Return the (X, Y) coordinate for the center point of the cell that contains the specified text.  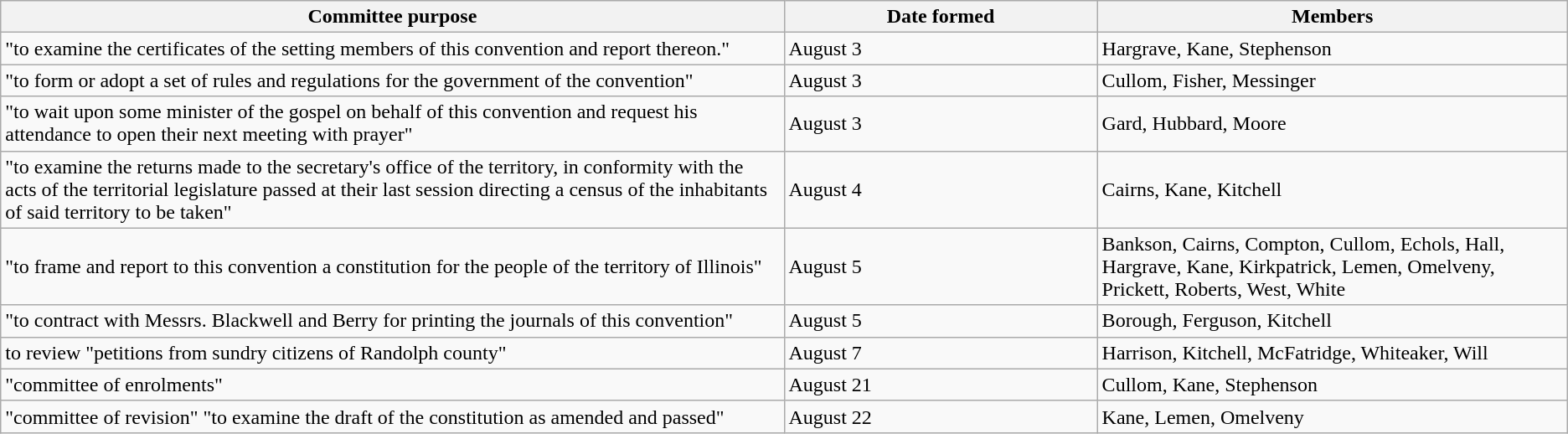
Cullom, Fisher, Messinger (1332, 80)
August 22 (941, 416)
to review "petitions from sundry citizens of Randolph county" (392, 353)
"to frame and report to this convention a constitution for the people of the territory of Illinois" (392, 266)
August 21 (941, 385)
Harrison, Kitchell, McFatridge, Whiteaker, Will (1332, 353)
Cairns, Kane, Kitchell (1332, 189)
Hargrave, Kane, Stephenson (1332, 49)
August 4 (941, 189)
Bankson, Cairns, Compton, Cullom, Echols, Hall, Hargrave, Kane, Kirkpatrick, Lemen, Omelveny, Prickett, Roberts, West, White (1332, 266)
"committee of enrolments" (392, 385)
"to form or adopt a set of rules and regulations for the government of the convention" (392, 80)
Kane, Lemen, Omelveny (1332, 416)
"to examine the certificates of the setting members of this convention and report thereon." (392, 49)
Date formed (941, 17)
"to wait upon some minister of the gospel on behalf of this convention and request his attendance to open their next meeting with prayer" (392, 124)
Gard, Hubbard, Moore (1332, 124)
Cullom, Kane, Stephenson (1332, 385)
Borough, Ferguson, Kitchell (1332, 321)
Members (1332, 17)
Committee purpose (392, 17)
August 7 (941, 353)
"committee of revision" "to examine the draft of the constitution as amended and passed" (392, 416)
"to contract with Messrs. Blackwell and Berry for printing the journals of this convention" (392, 321)
